Return (X, Y) of the center of cell containing provided text 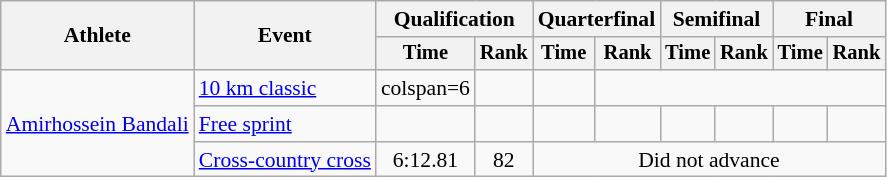
Quarterfinal (597, 19)
Final (829, 19)
10 km classic (285, 88)
Qualification (454, 19)
Event (285, 36)
Semifinal (716, 19)
Free sprint (285, 124)
Athlete (98, 36)
Amirhossein Bandali (98, 124)
colspan=6 (426, 88)
